Return the [x, y] coordinate for the center point of the cell that contains the specified text.  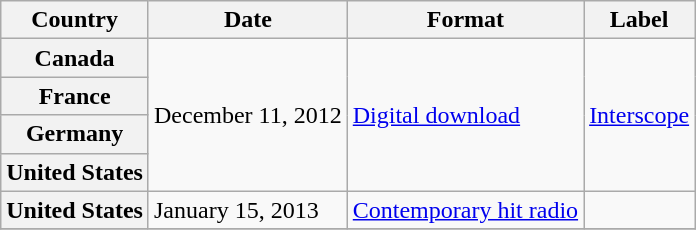
Canada [75, 58]
Format [465, 20]
January 15, 2013 [248, 210]
December 11, 2012 [248, 115]
Country [75, 20]
Label [640, 20]
Interscope [640, 115]
Digital download [465, 115]
Contemporary hit radio [465, 210]
Date [248, 20]
Germany [75, 134]
France [75, 96]
